Return the (X, Y) coordinate for the center point of the cell that contains the specified text.  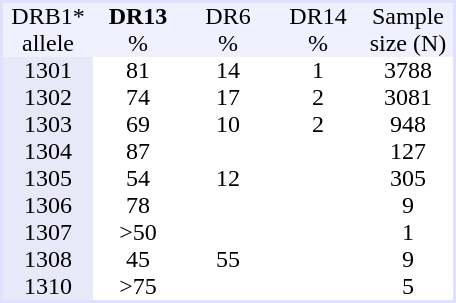
74 (138, 98)
DR6 (228, 16)
DR13 (138, 16)
>75 (138, 286)
1305 (48, 178)
54 (138, 178)
1301 (48, 70)
size (N) (408, 44)
DRB1* (48, 16)
87 (138, 152)
1304 (48, 152)
DR14 (318, 16)
3788 (408, 70)
78 (138, 206)
10 (228, 124)
allele (48, 44)
Sample (408, 16)
305 (408, 178)
1302 (48, 98)
69 (138, 124)
127 (408, 152)
3081 (408, 98)
1307 (48, 232)
14 (228, 70)
12 (228, 178)
55 (228, 260)
45 (138, 260)
5 (408, 286)
1306 (48, 206)
1310 (48, 286)
81 (138, 70)
1308 (48, 260)
1303 (48, 124)
948 (408, 124)
17 (228, 98)
>50 (138, 232)
